Extract the [X, Y] coordinate from the center of the cell holding the provided text.  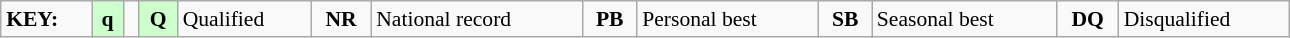
NR [341, 19]
KEY: [46, 19]
Personal best [728, 19]
Q [158, 19]
Disqualified [1204, 19]
Seasonal best [964, 19]
q [108, 19]
Qualified [244, 19]
DQ [1088, 19]
PB [610, 19]
National record [476, 19]
SB [846, 19]
